Identify which cell holds the provided text, then report its [X, Y] central coordinate. 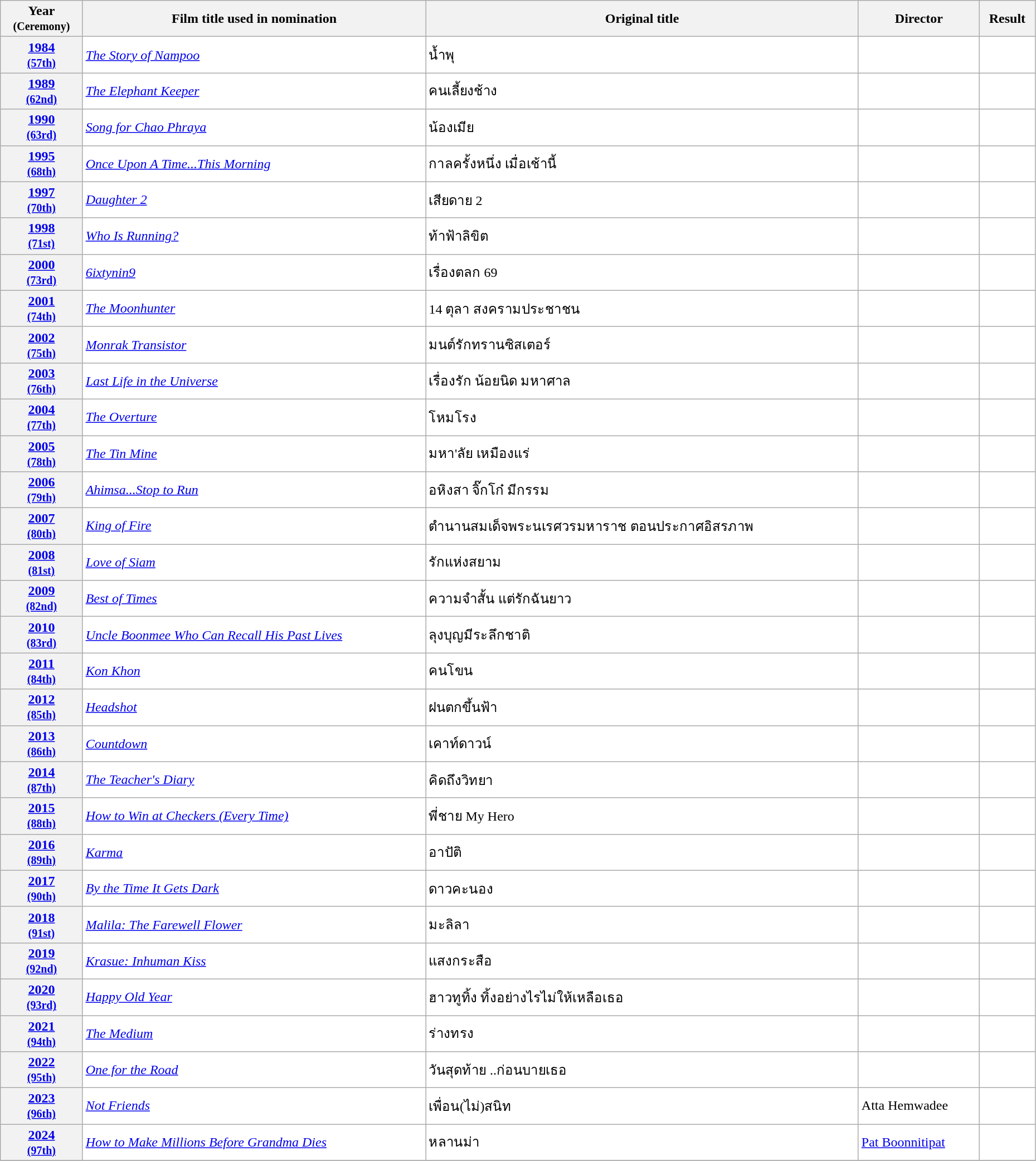
Daughter 2 [254, 199]
น้ำพุ [642, 55]
2008(81st) [41, 563]
เสียดาย 2 [642, 199]
2001(74th) [41, 309]
The Moonhunter [254, 309]
อาปัติ [642, 852]
The Tin Mine [254, 453]
แสงกระสือ [642, 960]
เรื่องรัก น้อยนิด มหาศาล [642, 381]
ร่างทรง [642, 1033]
2020(93rd) [41, 997]
ท้าฟ้าลิขิต [642, 236]
2005(78th) [41, 453]
Film title used in nomination [254, 19]
Not Friends [254, 1106]
14 ตุลา สงครามประชาชน [642, 309]
6ixtynin9 [254, 272]
2024(97th) [41, 1142]
เรื่องตลก 69 [642, 272]
2003(76th) [41, 381]
รักแห่งสยาม [642, 563]
2006(79th) [41, 490]
2010(83rd) [41, 635]
Kon Khon [254, 671]
Krasue: Inhuman Kiss [254, 960]
2015(88th) [41, 816]
2017(90th) [41, 888]
Countdown [254, 743]
1989(62nd) [41, 91]
2019(92nd) [41, 960]
คิดถึงวิทยา [642, 780]
1998(71st) [41, 236]
2004(77th) [41, 417]
คนเลี้ยงช้าง [642, 91]
The Elephant Keeper [254, 91]
King of Fire [254, 526]
Uncle Boonmee Who Can Recall His Past Lives [254, 635]
Pat Boonnitipat [918, 1142]
Year(Ceremony) [41, 19]
Monrak Transistor [254, 344]
2007(80th) [41, 526]
วันสุดท้าย ..ก่อนบายเธอ [642, 1070]
2023(96th) [41, 1106]
Atta Hemwadee [918, 1106]
By the Time It Gets Dark [254, 888]
Last Life in the Universe [254, 381]
The Medium [254, 1033]
Love of Siam [254, 563]
ฝนตกขึ้นฟ้า [642, 708]
โหมโรง [642, 417]
1990(63rd) [41, 127]
Malila: The Farewell Flower [254, 925]
The Teacher's Diary [254, 780]
2000(73rd) [41, 272]
The Overture [254, 417]
How to Make Millions Before Grandma Dies [254, 1142]
Director [918, 19]
Karma [254, 852]
ดาวคะนอง [642, 888]
เคาท์ดาวน์ [642, 743]
2009(82nd) [41, 598]
เพื่อน(ไม่)สนิท [642, 1106]
Song for Chao Phraya [254, 127]
One for the Road [254, 1070]
มะลิลา [642, 925]
1995(68th) [41, 164]
1984(57th) [41, 55]
2014(87th) [41, 780]
2022(95th) [41, 1070]
ลุงบุญมีระลึกชาติ [642, 635]
Ahimsa...Stop to Run [254, 490]
How to Win at Checkers (Every Time) [254, 816]
Result [1008, 19]
2021(94th) [41, 1033]
2018(91st) [41, 925]
Headshot [254, 708]
Who Is Running? [254, 236]
1997(70th) [41, 199]
พี่ชาย My Hero [642, 816]
ความจำสั้น แต่รักฉันยาว [642, 598]
ตำนานสมเด็จพระนเรศวรมหาราช ตอนประกาศอิสรภาพ [642, 526]
น้องเมีย [642, 127]
2002(75th) [41, 344]
Original title [642, 19]
อหิงสา จิ๊กโก๋ มีกรรม [642, 490]
ฮาวทูทิ้ง ทิ้งอย่างไรไม่ให้เหลือเธอ [642, 997]
2016(89th) [41, 852]
2012(85th) [41, 708]
2011(84th) [41, 671]
กาลครั้งหนึ่ง เมื่อเช้านี้ [642, 164]
The Story of Nampoo [254, 55]
Once Upon A Time...This Morning [254, 164]
มหา'ลัย เหมืองแร่ [642, 453]
Best of Times [254, 598]
มนต์รักทรานซิสเตอร์ [642, 344]
คนโขน [642, 671]
Happy Old Year [254, 997]
หลานม่า [642, 1142]
2013(86th) [41, 743]
